Capture the cell that displays the provided text and extract its [X, Y] central coordinate. 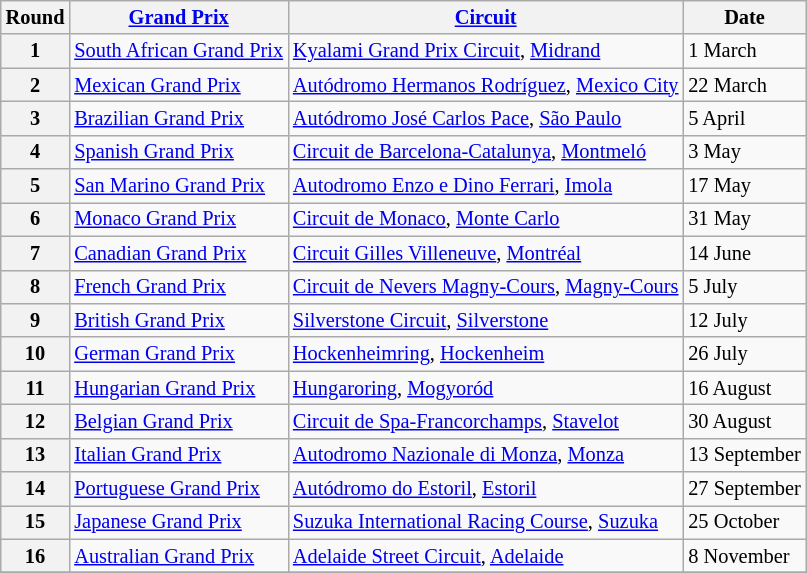
Autódromo Hermanos Rodríguez, Mexico City [486, 85]
8 November [744, 556]
Belgian Grand Prix [178, 421]
Date [744, 17]
14 June [744, 253]
Brazilian Grand Prix [178, 118]
17 May [744, 186]
14 [36, 489]
31 May [744, 219]
1 [36, 51]
12 July [744, 320]
Suzuka International Racing Course, Suzuka [486, 522]
Australian Grand Prix [178, 556]
15 [36, 522]
25 October [744, 522]
Monaco Grand Prix [178, 219]
13 September [744, 455]
Circuit Gilles Villeneuve, Montréal [486, 253]
Kyalami Grand Prix Circuit, Midrand [486, 51]
Japanese Grand Prix [178, 522]
San Marino Grand Prix [178, 186]
Grand Prix [178, 17]
Spanish Grand Prix [178, 152]
6 [36, 219]
16 August [744, 388]
27 September [744, 489]
13 [36, 455]
Autodromo Enzo e Dino Ferrari, Imola [486, 186]
French Grand Prix [178, 287]
Hungarian Grand Prix [178, 388]
3 [36, 118]
22 March [744, 85]
Italian Grand Prix [178, 455]
Circuit de Spa-Francorchamps, Stavelot [486, 421]
8 [36, 287]
Adelaide Street Circuit, Adelaide [486, 556]
Circuit [486, 17]
12 [36, 421]
Circuit de Nevers Magny-Cours, Magny-Cours [486, 287]
Mexican Grand Prix [178, 85]
Hockenheimring, Hockenheim [486, 354]
11 [36, 388]
Autódromo José Carlos Pace, São Paulo [486, 118]
16 [36, 556]
Portuguese Grand Prix [178, 489]
Circuit de Monaco, Monte Carlo [486, 219]
4 [36, 152]
1 March [744, 51]
Circuit de Barcelona-Catalunya, Montmeló [486, 152]
South African Grand Prix [178, 51]
10 [36, 354]
British Grand Prix [178, 320]
26 July [744, 354]
5 July [744, 287]
Autódromo do Estoril, Estoril [486, 489]
5 April [744, 118]
Silverstone Circuit, Silverstone [486, 320]
Hungaroring, Mogyoród [486, 388]
Canadian Grand Prix [178, 253]
30 August [744, 421]
9 [36, 320]
7 [36, 253]
Autodromo Nazionale di Monza, Monza [486, 455]
3 May [744, 152]
Round [36, 17]
German Grand Prix [178, 354]
5 [36, 186]
2 [36, 85]
